Identify which cell holds the provided text, then report its (X, Y) central coordinate. 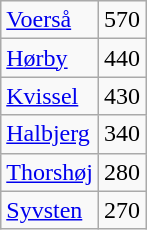
Syvsten (50, 210)
Thorshøj (50, 172)
Voerså (50, 20)
430 (122, 96)
270 (122, 210)
280 (122, 172)
Kvissel (50, 96)
570 (122, 20)
Halbjerg (50, 134)
440 (122, 58)
Hørby (50, 58)
340 (122, 134)
